Identify which cell holds the provided text, then report its (x, y) central coordinate. 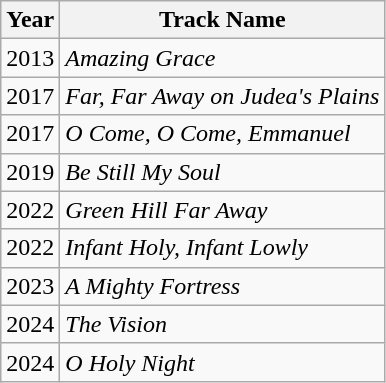
Year (30, 20)
O Come, O Come, Emmanuel (222, 134)
Far, Far Away on Judea's Plains (222, 96)
Amazing Grace (222, 58)
A Mighty Fortress (222, 286)
O Holy Night (222, 362)
2013 (30, 58)
Be Still My Soul (222, 172)
Infant Holy, Infant Lowly (222, 248)
Track Name (222, 20)
2019 (30, 172)
The Vision (222, 324)
2023 (30, 286)
Green Hill Far Away (222, 210)
